For the text-containing cell, return its midpoint in [X, Y] coordinate format. 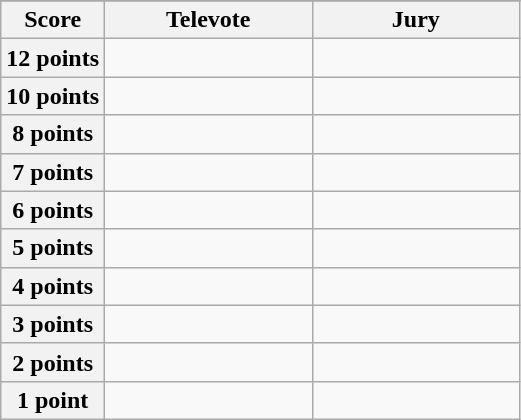
8 points [53, 134]
7 points [53, 172]
6 points [53, 210]
3 points [53, 324]
2 points [53, 362]
12 points [53, 58]
5 points [53, 248]
1 point [53, 400]
Jury [416, 20]
4 points [53, 286]
10 points [53, 96]
Televote [209, 20]
Score [53, 20]
